Provide the (x, y) coordinate of the cell's center where the given text is located.  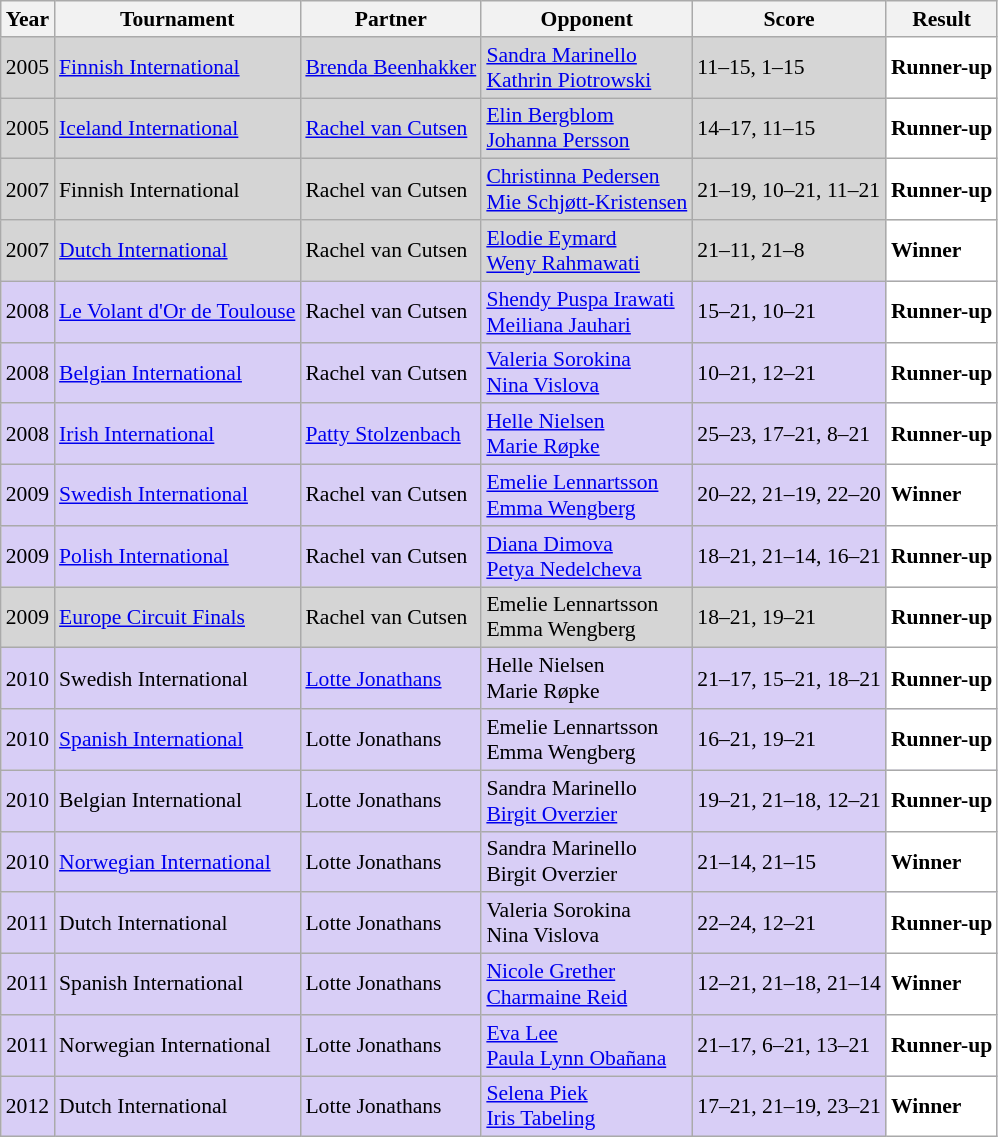
Result (942, 19)
Christinna Pedersen Mie Schjøtt-Kristensen (586, 190)
21–11, 21–8 (789, 250)
Opponent (586, 19)
25–23, 17–21, 8–21 (789, 434)
21–19, 10–21, 11–21 (789, 190)
14–17, 11–15 (789, 128)
12–21, 21–18, 21–14 (789, 984)
19–21, 21–18, 12–21 (789, 800)
Patty Stolzenbach (390, 434)
15–21, 10–21 (789, 312)
Polish International (177, 556)
Iceland International (177, 128)
Sandra Marinello Kathrin Piotrowski (586, 68)
Le Volant d'Or de Toulouse (177, 312)
Brenda Beenhakker (390, 68)
10–21, 12–21 (789, 372)
17–21, 21–19, 23–21 (789, 1106)
11–15, 1–15 (789, 68)
20–22, 21–19, 22–20 (789, 496)
Eva Lee Paula Lynn Obañana (586, 1046)
16–21, 19–21 (789, 740)
Europe Circuit Finals (177, 618)
Elodie Eymard Weny Rahmawati (586, 250)
Nicole Grether Charmaine Reid (586, 984)
Diana Dimova Petya Nedelcheva (586, 556)
Year (28, 19)
22–24, 12–21 (789, 924)
Shendy Puspa Irawati Meiliana Jauhari (586, 312)
Partner (390, 19)
21–14, 21–15 (789, 862)
Tournament (177, 19)
Irish International (177, 434)
21–17, 6–21, 13–21 (789, 1046)
18–21, 21–14, 16–21 (789, 556)
2012 (28, 1106)
Selena Piek Iris Tabeling (586, 1106)
Score (789, 19)
21–17, 15–21, 18–21 (789, 678)
Elin Bergblom Johanna Persson (586, 128)
18–21, 19–21 (789, 618)
